Pinpoint the cell where the given text exists, returning its (X, Y) midpoint coordinate. 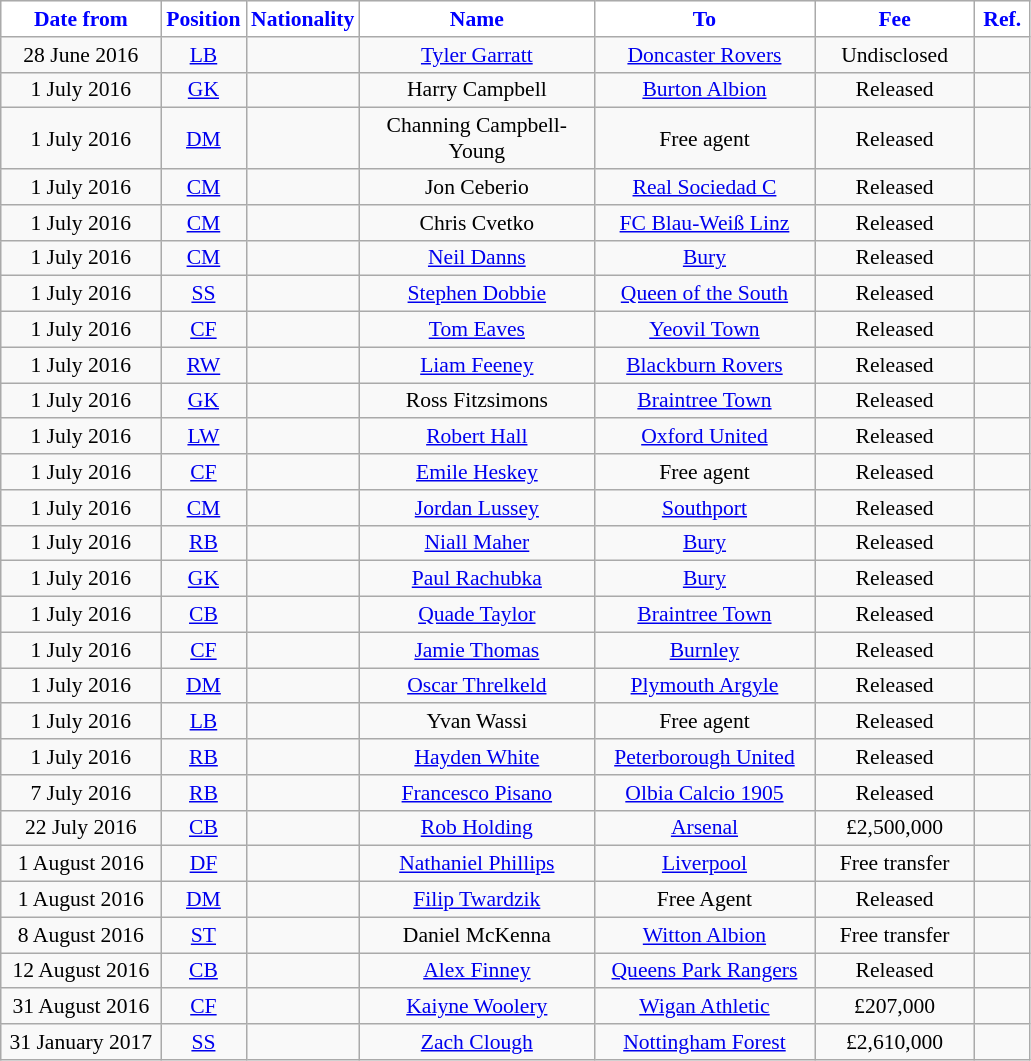
To (704, 19)
DF (204, 864)
Jon Ceberio (476, 187)
12 August 2016 (81, 971)
£2,610,000 (895, 1042)
Olbia Calcio 1905 (704, 793)
Queens Park Rangers (704, 971)
Ref. (1002, 19)
7 July 2016 (81, 793)
Date from (81, 19)
Zach Clough (476, 1042)
Nathaniel Phillips (476, 864)
£207,000 (895, 1007)
Neil Danns (476, 258)
Position (204, 19)
Channing Campbell-Young (476, 138)
FC Blau-Weiß Linz (704, 223)
Yvan Wassi (476, 722)
Daniel McKenna (476, 935)
Kaiyne Woolery (476, 1007)
Paul Rachubka (476, 579)
Liverpool (704, 864)
Wigan Athletic (704, 1007)
31 August 2016 (81, 1007)
Filip Twardzik (476, 900)
28 June 2016 (81, 55)
RW (204, 365)
Free Agent (704, 900)
Jamie Thomas (476, 650)
Harry Campbell (476, 90)
Quade Taylor (476, 615)
ST (204, 935)
Jordan Lussey (476, 508)
Doncaster Rovers (704, 55)
Hayden White (476, 757)
Southport (704, 508)
Rob Holding (476, 828)
£2,500,000 (895, 828)
Fee (895, 19)
31 January 2017 (81, 1042)
Burnley (704, 650)
Alex Finney (476, 971)
Stephen Dobbie (476, 294)
Real Sociedad C (704, 187)
Tyler Garratt (476, 55)
Ross Fitzsimons (476, 401)
Nationality (302, 19)
Francesco Pisano (476, 793)
Burton Albion (704, 90)
Niall Maher (476, 543)
Robert Hall (476, 437)
Emile Heskey (476, 472)
Tom Eaves (476, 330)
Oscar Threlkeld (476, 686)
Peterborough United (704, 757)
Name (476, 19)
Oxford United (704, 437)
Queen of the South (704, 294)
Nottingham Forest (704, 1042)
22 July 2016 (81, 828)
Chris Cvetko (476, 223)
Plymouth Argyle (704, 686)
Blackburn Rovers (704, 365)
Undisclosed (895, 55)
8 August 2016 (81, 935)
Yeovil Town (704, 330)
LW (204, 437)
Arsenal (704, 828)
Liam Feeney (476, 365)
Witton Albion (704, 935)
